Capture the cell that displays the provided text and extract its (x, y) central coordinate. 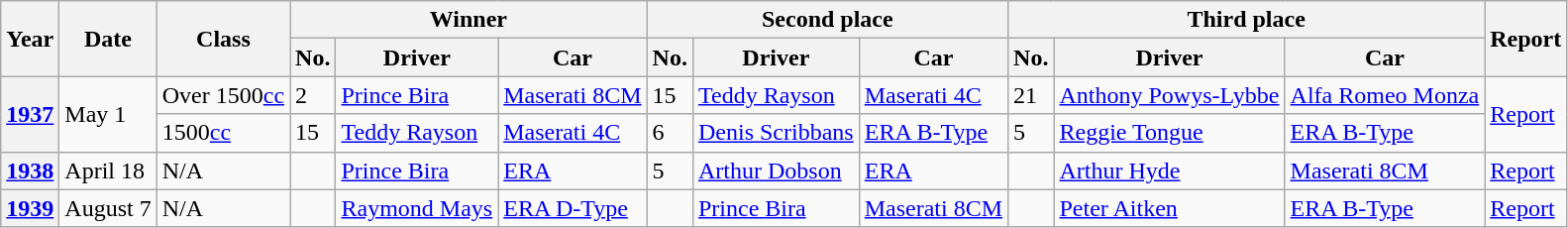
Arthur Hyde (1169, 171)
Denis Scribbans (776, 133)
Second place (827, 20)
Winner (470, 20)
Year (30, 39)
1500cc (223, 133)
1937 (30, 114)
Over 1500cc (223, 95)
Class (223, 39)
Alfa Romeo Monza (1385, 95)
April 18 (108, 171)
1938 (30, 171)
6 (670, 133)
ERA D-Type (573, 208)
Anthony Powys-Lybbe (1169, 95)
August 7 (108, 208)
Peter Aitken (1169, 208)
May 1 (108, 114)
Third place (1246, 20)
2 (313, 95)
Arthur Dobson (776, 171)
1939 (30, 208)
21 (1031, 95)
Date (108, 39)
Reggie Tongue (1169, 133)
Raymond Mays (417, 208)
